From the cell containing the given text, extract its center point as [X, Y] coordinate. 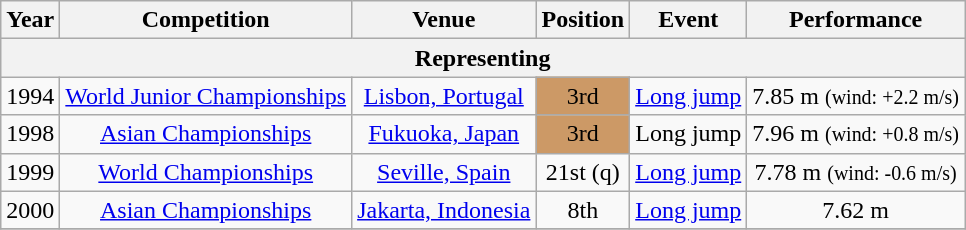
Venue [444, 20]
Performance [856, 20]
7.85 m (wind: +2.2 m/s) [856, 96]
7.62 m [856, 210]
1999 [30, 172]
7.96 m (wind: +0.8 m/s) [856, 134]
Jakarta, Indonesia [444, 210]
Fukuoka, Japan [444, 134]
Event [688, 20]
21st (q) [583, 172]
World Championships [206, 172]
Competition [206, 20]
8th [583, 210]
Lisbon, Portugal [444, 96]
Representing [483, 58]
1998 [30, 134]
7.78 m (wind: -0.6 m/s) [856, 172]
Position [583, 20]
Seville, Spain [444, 172]
Year [30, 20]
World Junior Championships [206, 96]
1994 [30, 96]
2000 [30, 210]
